Return (X, Y) of the center of cell containing provided text 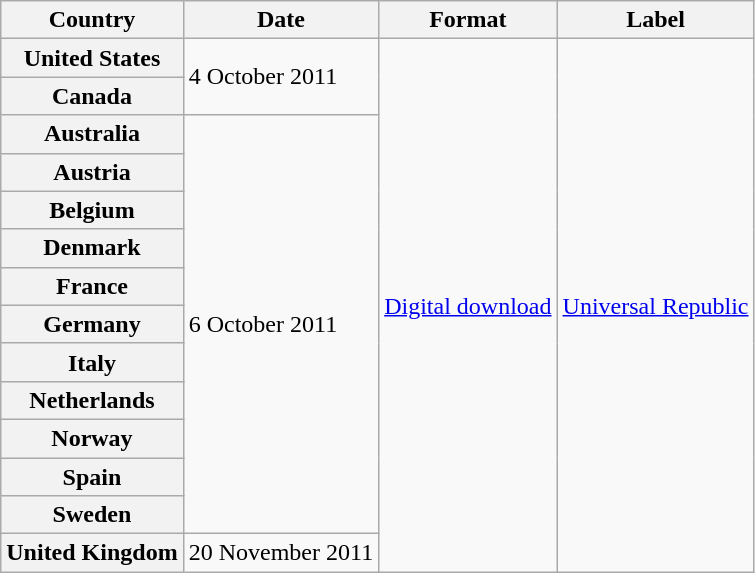
20 November 2011 (280, 553)
Belgium (92, 210)
Label (656, 20)
Spain (92, 477)
France (92, 286)
Format (468, 20)
Universal Republic (656, 306)
Australia (92, 134)
Digital download (468, 306)
Italy (92, 362)
6 October 2011 (280, 324)
Norway (92, 438)
Netherlands (92, 400)
4 October 2011 (280, 77)
Date (280, 20)
Germany (92, 324)
United Kingdom (92, 553)
Sweden (92, 515)
Austria (92, 172)
United States (92, 58)
Country (92, 20)
Denmark (92, 248)
Canada (92, 96)
